Find where the given text appears and provide that cell's center as [X, Y] coordinate. 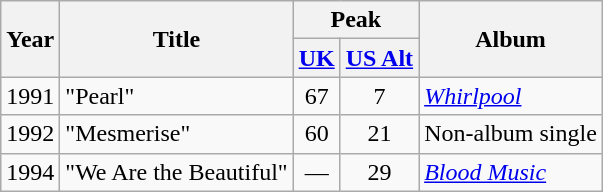
UK [316, 58]
21 [379, 134]
67 [316, 96]
"Pearl" [176, 96]
Year [30, 39]
"Mesmerise" [176, 134]
Non-album single [511, 134]
"We Are the Beautiful" [176, 172]
US Alt [379, 58]
1994 [30, 172]
Album [511, 39]
Blood Music [511, 172]
Title [176, 39]
1991 [30, 96]
60 [316, 134]
29 [379, 172]
Peak [356, 20]
Whirlpool [511, 96]
7 [379, 96]
— [316, 172]
1992 [30, 134]
